Detect which cell encompasses the target text, then output its (X, Y) center coordinate. 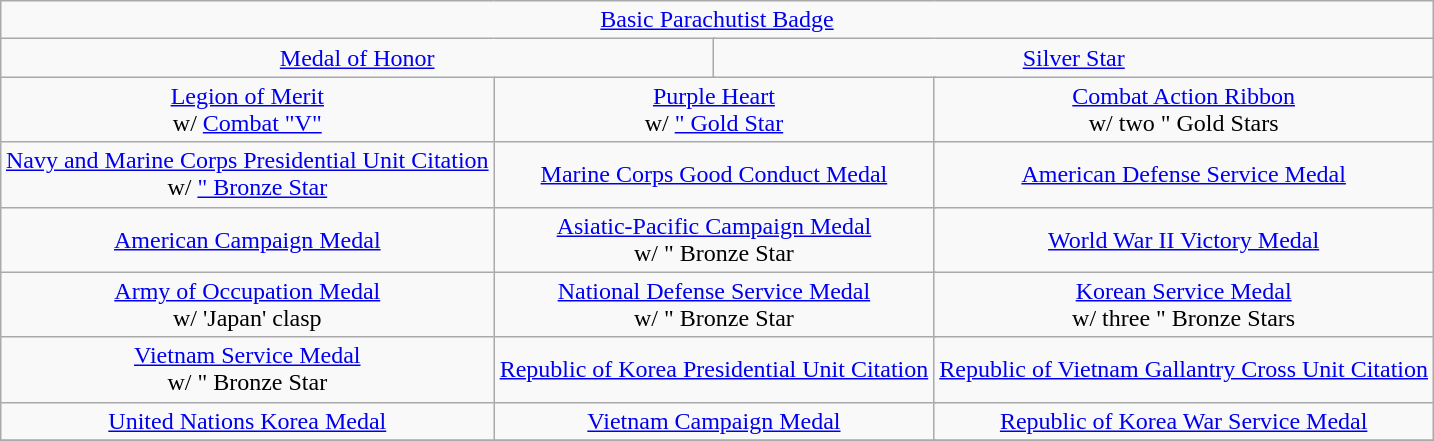
United Nations Korea Medal (247, 421)
World War II Victory Medal (1184, 240)
Purple Heartw/ " Gold Star (714, 110)
Silver Star (1074, 58)
Korean Service Medalw/ three " Bronze Stars (1184, 304)
Republic of Vietnam Gallantry Cross Unit Citation (1184, 370)
American Defense Service Medal (1184, 174)
Marine Corps Good Conduct Medal (714, 174)
American Campaign Medal (247, 240)
Republic of Korea War Service Medal (1184, 421)
Legion of Meritw/ Combat "V" (247, 110)
Medal of Honor (356, 58)
Combat Action Ribbonw/ two " Gold Stars (1184, 110)
Vietnam Campaign Medal (714, 421)
Asiatic-Pacific Campaign Medalw/ " Bronze Star (714, 240)
Vietnam Service Medalw/ " Bronze Star (247, 370)
Army of Occupation Medalw/ 'Japan' clasp (247, 304)
Navy and Marine Corps Presidential Unit Citationw/ " Bronze Star (247, 174)
Republic of Korea Presidential Unit Citation (714, 370)
National Defense Service Medalw/ " Bronze Star (714, 304)
Basic Parachutist Badge (716, 20)
